For the text-containing cell, return its midpoint in (x, y) coordinate format. 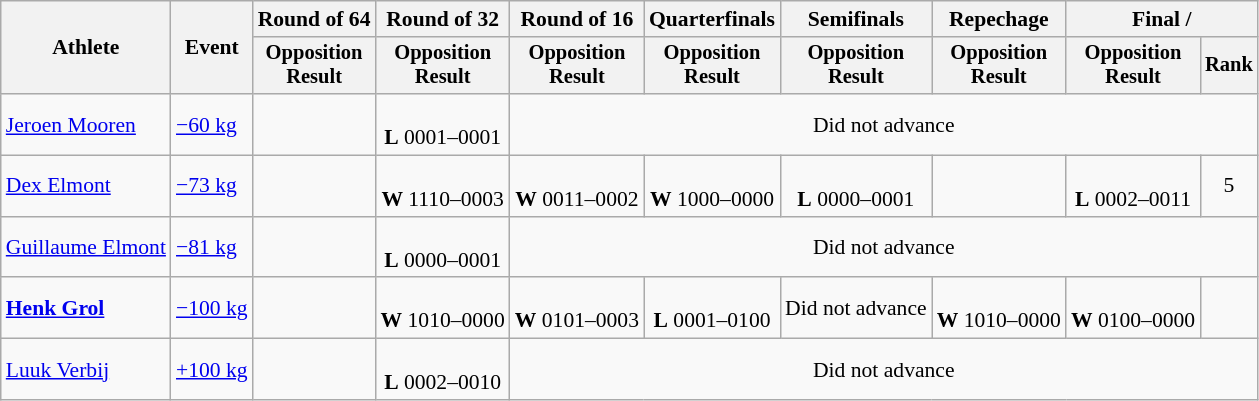
Luuk Verbij (86, 370)
Semifinals (856, 19)
W 1110–0003 (443, 186)
L 0002–0010 (443, 370)
Athlete (86, 48)
−100 kg (212, 308)
Round of 16 (577, 19)
Repechage (999, 19)
Jeroen Mooren (86, 124)
Quarterfinals (712, 19)
W 0100–0000 (1133, 308)
−73 kg (212, 186)
W 0101–0003 (577, 308)
−81 kg (212, 248)
−60 kg (212, 124)
Final / (1162, 19)
L 0001–0100 (712, 308)
Event (212, 48)
Henk Grol (86, 308)
5 (1229, 186)
L 0002–0011 (1133, 186)
W 1000–0000 (712, 186)
Round of 64 (314, 19)
Rank (1229, 66)
W 0011–0002 (577, 186)
L 0001–0001 (443, 124)
+100 kg (212, 370)
Guillaume Elmont (86, 248)
Round of 32 (443, 19)
Dex Elmont (86, 186)
